Detect which cell encompasses the target text, then output its [x, y] center coordinate. 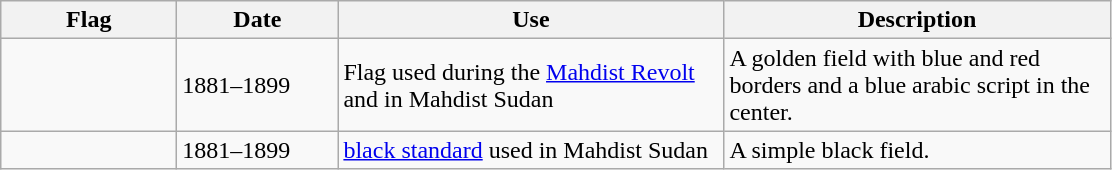
Description [917, 20]
A golden field with blue and red borders and a blue arabic script in the center. [917, 85]
Flag used during the Mahdist Revolt and in Mahdist Sudan [531, 85]
Flag [89, 20]
Date [258, 20]
A simple black field. [917, 150]
Use [531, 20]
black standard used in Mahdist Sudan [531, 150]
